Identify which cell holds the provided text, then report its [x, y] central coordinate. 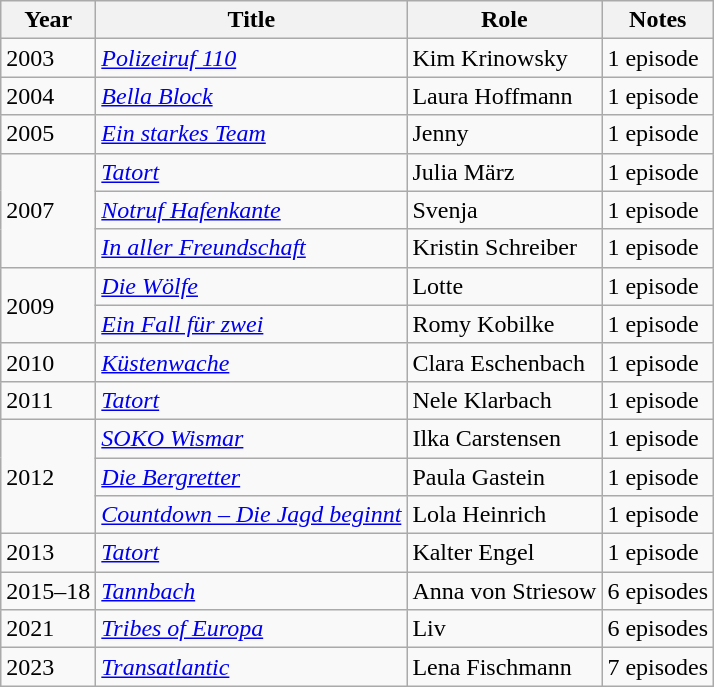
Ilka Carstensen [504, 438]
Romy Kobilke [504, 324]
Kim Krinowsky [504, 58]
7 episodes [658, 667]
Anna von Striesow [504, 591]
Notruf Hafenkante [252, 210]
2013 [48, 553]
Countdown – Die Jagd beginnt [252, 515]
Lola Heinrich [504, 515]
Laura Hoffmann [504, 96]
Julia März [504, 172]
SOKO Wismar [252, 438]
Die Wölfe [252, 286]
Jenny [504, 134]
In aller Freundschaft [252, 248]
Paula Gastein [504, 477]
Bella Block [252, 96]
Liv [504, 629]
Notes [658, 20]
2003 [48, 58]
2023 [48, 667]
2011 [48, 400]
Kristin Schreiber [504, 248]
2007 [48, 210]
Svenja [504, 210]
Küstenwache [252, 362]
Year [48, 20]
2012 [48, 476]
Kalter Engel [504, 553]
2004 [48, 96]
Transatlantic [252, 667]
Ein starkes Team [252, 134]
Tannbach [252, 591]
Clara Eschenbach [504, 362]
2015–18 [48, 591]
Role [504, 20]
Die Bergretter [252, 477]
Lena Fischmann [504, 667]
2005 [48, 134]
Title [252, 20]
2021 [48, 629]
2010 [48, 362]
2009 [48, 305]
Ein Fall für zwei [252, 324]
Tribes of Europa [252, 629]
Lotte [504, 286]
Polizeiruf 110 [252, 58]
Nele Klarbach [504, 400]
